Find where the given text appears and provide that cell's center as (x, y) coordinate. 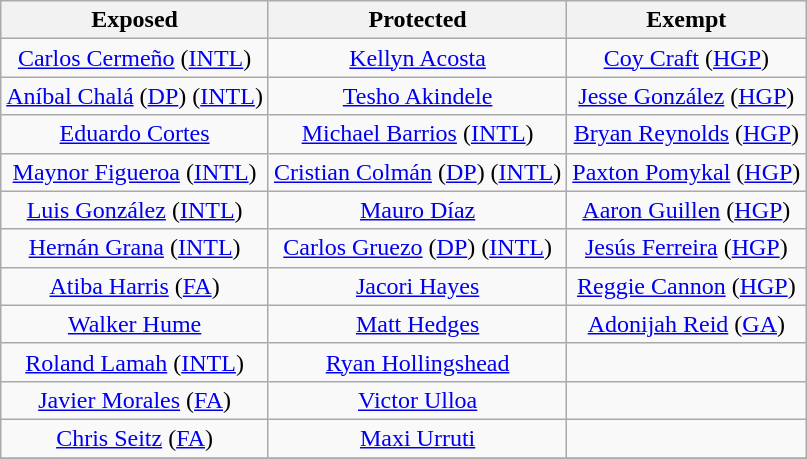
Reggie Cannon (HGP) (686, 286)
Aaron Guillen (HGP) (686, 210)
Maynor Figueroa (INTL) (135, 172)
Exposed (135, 20)
Jesús Ferreira (HGP) (686, 248)
Maxi Urruti (417, 438)
Jacori Hayes (417, 286)
Protected (417, 20)
Exempt (686, 20)
Luis González (INTL) (135, 210)
Jesse González (HGP) (686, 96)
Atiba Harris (FA) (135, 286)
Coy Craft (HGP) (686, 58)
Tesho Akindele (417, 96)
Eduardo Cortes (135, 134)
Chris Seitz (FA) (135, 438)
Paxton Pomykal (HGP) (686, 172)
Matt Hedges (417, 324)
Kellyn Acosta (417, 58)
Carlos Gruezo (DP) (INTL) (417, 248)
Ryan Hollingshead (417, 362)
Walker Hume (135, 324)
Aníbal Chalá (DP) (INTL) (135, 96)
Carlos Cermeño (INTL) (135, 58)
Bryan Reynolds (HGP) (686, 134)
Hernán Grana (INTL) (135, 248)
Cristian Colmán (DP) (INTL) (417, 172)
Michael Barrios (INTL) (417, 134)
Javier Morales (FA) (135, 400)
Roland Lamah (INTL) (135, 362)
Mauro Díaz (417, 210)
Adonijah Reid (GA) (686, 324)
Victor Ulloa (417, 400)
